Capture the cell that displays the provided text and extract its (X, Y) central coordinate. 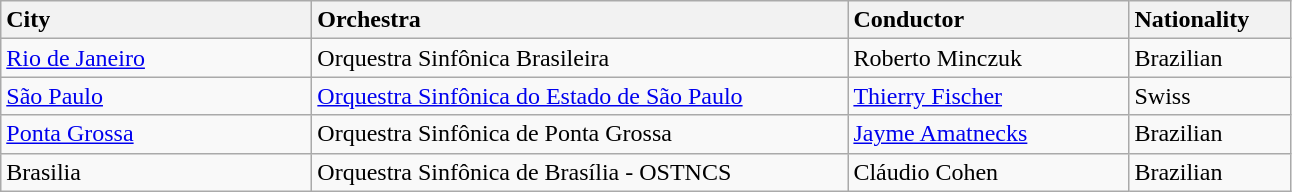
Orquestra Sinfônica de Ponta Grossa (580, 134)
Rio de Janeiro (156, 58)
Roberto Minczuk (988, 58)
Thierry Fischer (988, 96)
Orquestra Sinfônica do Estado de São Paulo (580, 96)
Orquestra Sinfônica Brasileira (580, 58)
Nationality (1210, 20)
City (156, 20)
Orquestra Sinfônica de Brasília - OSTNCS (580, 172)
São Paulo (156, 96)
Conductor (988, 20)
Jayme Amatnecks (988, 134)
Ponta Grossa (156, 134)
Swiss (1210, 96)
Cláudio Cohen (988, 172)
Brasilia (156, 172)
Orchestra (580, 20)
